Detect which cell encompasses the target text, then output its (X, Y) center coordinate. 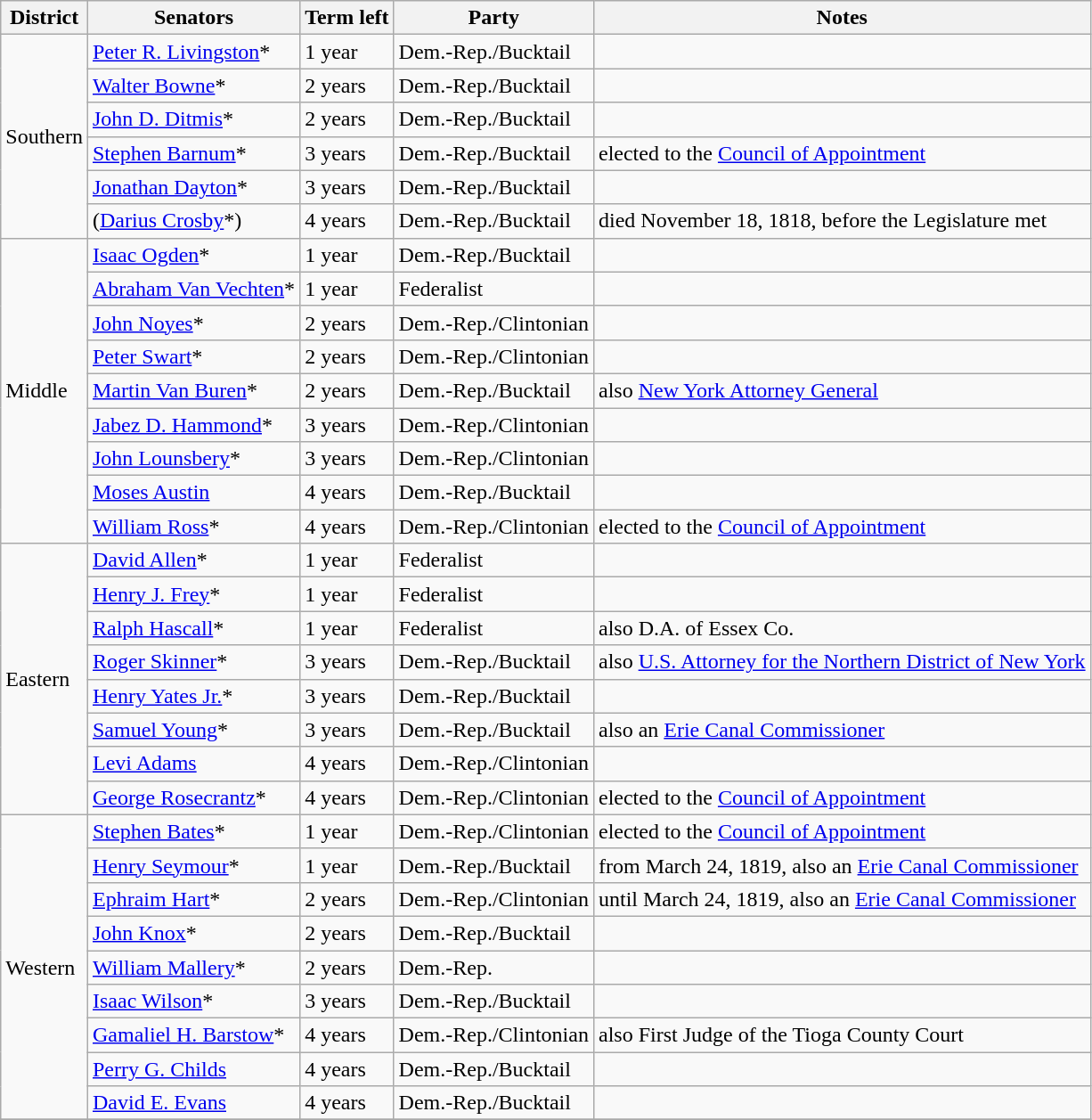
also an Erie Canal Commissioner (842, 730)
John Lounsbery* (193, 459)
Senators (193, 18)
George Rosecrantz* (193, 797)
Samuel Young* (193, 730)
Roger Skinner* (193, 662)
Perry G. Childs (193, 1069)
Notes (842, 18)
also U.S. Attorney for the Northern District of New York (842, 662)
Jabez D. Hammond* (193, 425)
Isaac Wilson* (193, 1001)
Jonathan Dayton* (193, 187)
Western (45, 968)
Southern (45, 136)
Middle (45, 390)
Stephen Bates* (193, 831)
Stephen Barnum* (193, 153)
John Noyes* (193, 323)
William Mallery* (193, 967)
District (45, 18)
Isaac Ogden* (193, 255)
until March 24, 1819, also an Erie Canal Commissioner (842, 899)
Party (493, 18)
Levi Adams (193, 764)
from March 24, 1819, also an Erie Canal Commissioner (842, 865)
Walter Bowne* (193, 86)
also First Judge of the Tioga County Court (842, 1035)
died November 18, 1818, before the Legislature met (842, 221)
Dem.-Rep. (493, 967)
David E. Evans (193, 1103)
William Ross* (193, 527)
also D.A. of Essex Co. (842, 628)
Peter Swart* (193, 356)
Henry Seymour* (193, 865)
Henry J. Frey* (193, 594)
Ralph Hascall* (193, 628)
also New York Attorney General (842, 390)
(Darius Crosby*) (193, 221)
Moses Austin (193, 493)
John Knox* (193, 933)
Eastern (45, 679)
Martin Van Buren* (193, 390)
Gamaliel H. Barstow* (193, 1035)
Henry Yates Jr.* (193, 696)
John D. Ditmis* (193, 119)
Peter R. Livingston* (193, 52)
David Allen* (193, 560)
Term left (347, 18)
Ephraim Hart* (193, 899)
Abraham Van Vechten* (193, 289)
